Locate the cell with the specified text and output its (X, Y) center coordinate. 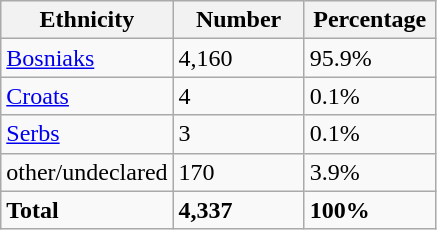
Ethnicity (87, 20)
Croats (87, 96)
3.9% (370, 172)
Number (238, 20)
100% (370, 210)
4,337 (238, 210)
Total (87, 210)
Percentage (370, 20)
3 (238, 134)
Bosniaks (87, 58)
Serbs (87, 134)
4 (238, 96)
4,160 (238, 58)
95.9% (370, 58)
other/undeclared (87, 172)
170 (238, 172)
